Capture the cell that displays the provided text and extract its (X, Y) central coordinate. 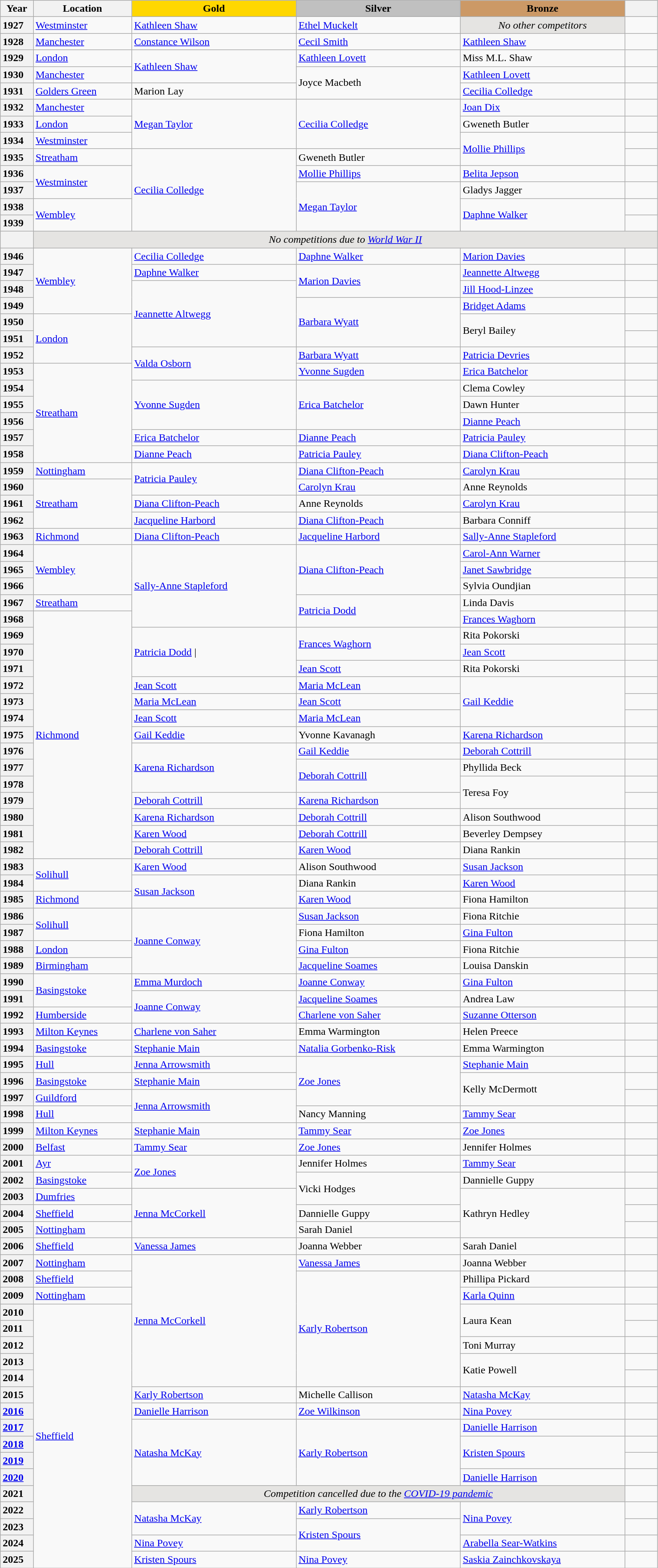
Dawn Hunter (542, 404)
1998 (17, 1114)
1955 (17, 404)
Teresa Foy (542, 792)
2004 (17, 1213)
Valda Osborn (214, 363)
1951 (17, 339)
1969 (17, 636)
Carol-Ann Warner (542, 553)
1965 (17, 570)
1954 (17, 388)
1960 (17, 487)
1988 (17, 949)
Kelly McDermott (542, 1089)
Joan Dix (542, 108)
2006 (17, 1246)
1963 (17, 537)
Bronze (542, 9)
Location (82, 9)
2013 (17, 1362)
Michelle Callison (378, 1395)
1927 (17, 25)
1929 (17, 58)
Barbara Conniff (542, 520)
1968 (17, 619)
1967 (17, 603)
1946 (17, 256)
1930 (17, 75)
Laura Kean (542, 1320)
2009 (17, 1296)
1993 (17, 1032)
2001 (17, 1164)
2012 (17, 1345)
Louisa Danskin (542, 965)
Toni Murray (542, 1345)
Beryl Bailey (542, 330)
1962 (17, 520)
Constance Wilson (214, 42)
1989 (17, 965)
Janet Sawbridge (542, 570)
1970 (17, 652)
1992 (17, 1015)
2005 (17, 1229)
2018 (17, 1444)
1958 (17, 454)
Vicki Hodges (378, 1188)
Emma Murdoch (214, 982)
Humberside (82, 1015)
Ayr (82, 1164)
Helen Preece (542, 1032)
Silver (378, 9)
Arabella Sear-Watkins (542, 1543)
Golders Green (82, 91)
1980 (17, 817)
Birmingham (82, 965)
Jill Hood-Linzee (542, 289)
1990 (17, 982)
Zoe Wilkinson (378, 1411)
2022 (17, 1510)
2017 (17, 1428)
2011 (17, 1329)
2024 (17, 1543)
1983 (17, 867)
Phyllida Beck (542, 768)
2014 (17, 1378)
1931 (17, 91)
2003 (17, 1196)
Linda Davis (542, 603)
1947 (17, 273)
Year (17, 9)
1979 (17, 801)
Natalia Gorbenko-Risk (378, 1048)
1974 (17, 718)
Yvonne Kavanagh (378, 735)
Marion Lay (214, 91)
1953 (17, 372)
Karla Quinn (542, 1296)
1978 (17, 784)
2021 (17, 1493)
Miss M.L. Shaw (542, 58)
2002 (17, 1180)
1985 (17, 900)
Nancy Manning (378, 1114)
Belfast (82, 1147)
Gladys Jagger (542, 190)
2023 (17, 1526)
1959 (17, 470)
1938 (17, 207)
Patricia Devries (542, 355)
Dumfries (82, 1196)
1950 (17, 322)
Beverley Dempsey (542, 834)
No other competitors (542, 25)
Katie Powell (542, 1370)
2008 (17, 1279)
1933 (17, 124)
1971 (17, 668)
1982 (17, 850)
Suzanne Otterson (542, 1015)
2015 (17, 1395)
2025 (17, 1560)
Competition cancelled due to the COVID-19 pandemic (378, 1493)
1977 (17, 768)
1939 (17, 223)
1949 (17, 306)
1994 (17, 1048)
1957 (17, 437)
2020 (17, 1477)
1937 (17, 190)
2019 (17, 1460)
Gold (214, 9)
1995 (17, 1065)
Kathryn Hedley (542, 1213)
1934 (17, 140)
Joyce Macbeth (378, 83)
Guildford (82, 1098)
1966 (17, 586)
1928 (17, 42)
Bridget Adams (542, 306)
Saskia Zainchkovskaya (542, 1560)
1987 (17, 932)
No competitions due to World War II (345, 240)
1972 (17, 685)
Andrea Law (542, 998)
1991 (17, 998)
Cecil Smith (378, 42)
2010 (17, 1312)
Phillipa Pickard (542, 1279)
1952 (17, 355)
1996 (17, 1081)
1981 (17, 834)
Clema Cowley (542, 388)
1964 (17, 553)
Sylvia Oundjian (542, 586)
2000 (17, 1147)
Patricia Dodd (378, 611)
1935 (17, 157)
2016 (17, 1411)
1984 (17, 883)
1948 (17, 289)
Ethel Muckelt (378, 25)
1975 (17, 735)
2007 (17, 1263)
1986 (17, 916)
1999 (17, 1131)
1997 (17, 1098)
1932 (17, 108)
1956 (17, 421)
1961 (17, 504)
Patricia Dodd | (214, 652)
1976 (17, 751)
1936 (17, 173)
Belita Jepson (542, 173)
1973 (17, 701)
